From the cell containing the given text, extract its center point as [x, y] coordinate. 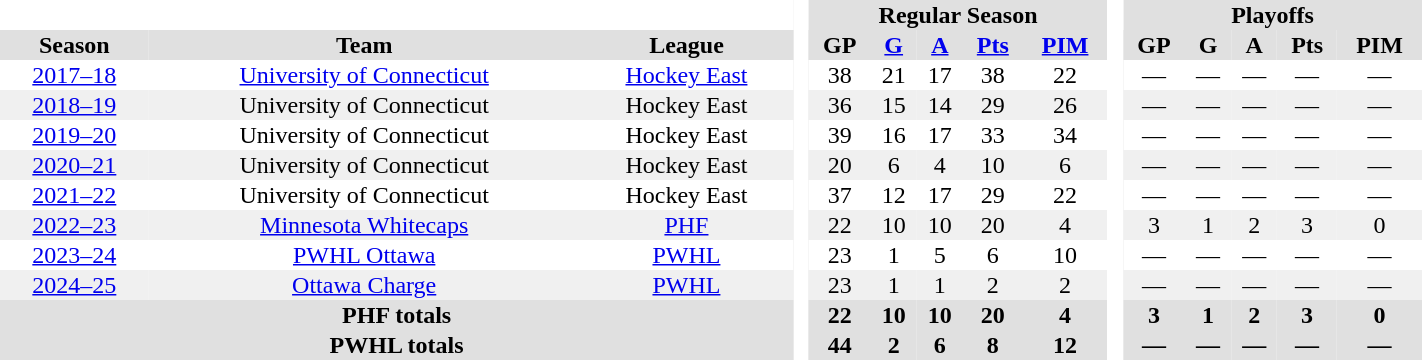
Team [364, 45]
44 [840, 345]
26 [1066, 105]
33 [993, 135]
21 [894, 75]
2023–24 [74, 255]
16 [894, 135]
Minnesota Whitecaps [364, 225]
Season [74, 45]
2020–21 [74, 165]
PWHL totals [396, 345]
2022–23 [74, 225]
PHF [687, 225]
League [687, 45]
5 [940, 255]
Playoffs [1272, 15]
2017–18 [74, 75]
36 [840, 105]
Ottawa Charge [364, 285]
34 [1066, 135]
14 [940, 105]
PHF totals [396, 315]
2019–20 [74, 135]
2021–22 [74, 195]
15 [894, 105]
37 [840, 195]
39 [840, 135]
2018–19 [74, 105]
8 [993, 345]
PWHL Ottawa [364, 255]
2024–25 [74, 285]
Regular Season [958, 15]
